Scan for the cell matching the given text and deliver its (X, Y) coordinate at center. 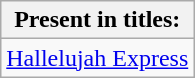
Present in titles: (98, 20)
Hallelujah Express (98, 58)
